Return [x, y] of the center of cell containing provided text 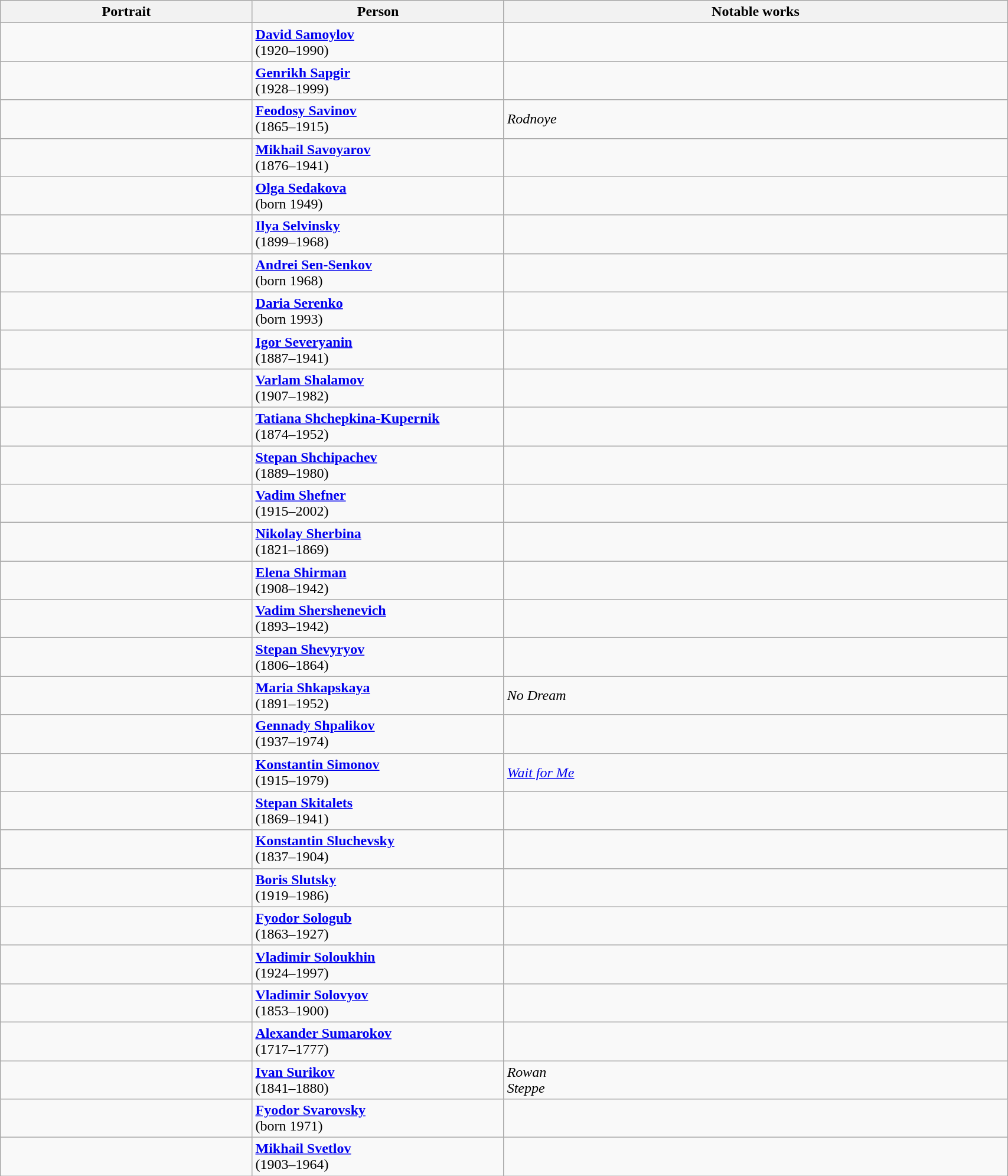
Igor Severyanin (1887–1941) [378, 350]
David Samoylov (1920–1990) [378, 43]
Ilya Selvinsky (1899–1968) [378, 234]
Stepan Shchipachev (1889–1980) [378, 464]
Nikolay Sherbina (1821–1869) [378, 542]
Feodosy Savinov(1865–1915) [378, 119]
Vadim Shershenevich (1893–1942) [378, 619]
Vladimir Solovyov (1853–1900) [378, 1003]
RowanSteppe [755, 1080]
Fyodor Svarovsky (born 1971) [378, 1119]
Alexander Sumarokov (1717–1777) [378, 1041]
Olga Sedakova (born 1949) [378, 196]
Stepan Shevyryov (1806–1864) [378, 657]
Wait for Me [755, 773]
Konstantin Sluchevsky (1837–1904) [378, 849]
Ivan Surikov (1841–1880) [378, 1080]
No Dream [755, 696]
Andrei Sen-Senkov (born 1968) [378, 273]
Portrait [126, 12]
Varlam Shalamov (1907–1982) [378, 387]
Notable works [755, 12]
Konstantin Simonov (1915–1979) [378, 773]
Genrikh Sapgir (1928–1999) [378, 80]
Vadim Shefner (1915–2002) [378, 503]
Elena Shirman (1908–1942) [378, 580]
Gennady Shpalikov (1937–1974) [378, 734]
Boris Slutsky (1919–1986) [378, 887]
Rodnoye [755, 119]
Stepan Skitalets (1869–1941) [378, 810]
Maria Shkapskaya (1891–1952) [378, 696]
Vladimir Soloukhin (1924–1997) [378, 964]
Mikhail Svetlov (1903–1964) [378, 1157]
Person [378, 12]
Daria Serenko (born 1993) [378, 311]
Tatiana Shchepkina-Kupernik (1874–1952) [378, 426]
Fyodor Sologub (1863–1927) [378, 926]
Mikhail Savoyarov (1876–1941) [378, 157]
